For the text-containing cell, return its midpoint in (x, y) coordinate format. 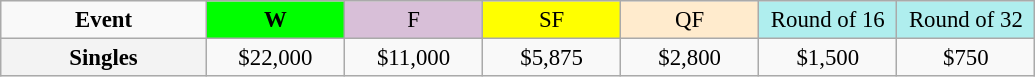
Event (104, 20)
$11,000 (413, 58)
Round of 32 (966, 20)
F (413, 20)
$750 (966, 58)
QF (690, 20)
SF (552, 20)
Singles (104, 58)
Round of 16 (828, 20)
$22,000 (275, 58)
$1,500 (828, 58)
W (275, 20)
$2,800 (690, 58)
$5,875 (552, 58)
